Return the [x, y] coordinate for the center point of the cell that contains the specified text.  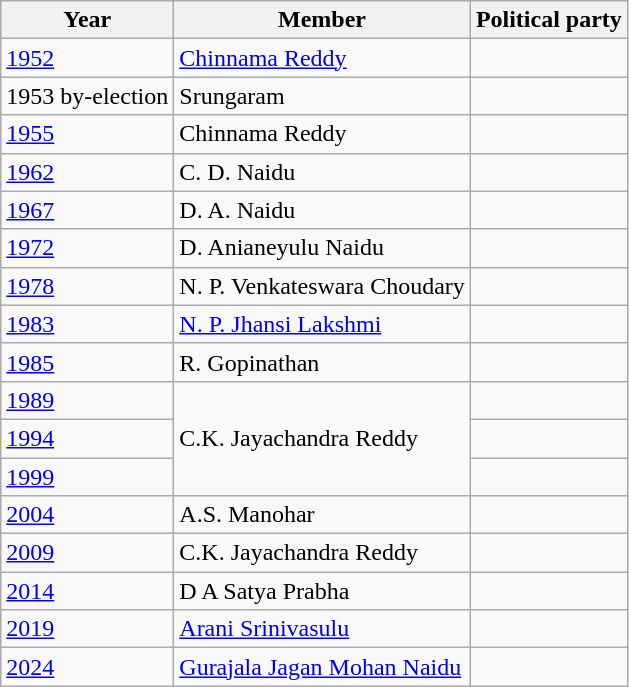
1955 [88, 134]
Political party [548, 20]
1952 [88, 58]
Arani Srinivasulu [322, 629]
1999 [88, 477]
1967 [88, 210]
1953 by-election [88, 96]
D. A. Naidu [322, 210]
Year [88, 20]
1978 [88, 286]
2024 [88, 667]
N. P. Jhansi Lakshmi [322, 324]
2004 [88, 515]
1962 [88, 172]
R. Gopinathan [322, 362]
N. P. Venkateswara Choudary [322, 286]
A.S. Manohar [322, 515]
1989 [88, 400]
1972 [88, 248]
D. Anianeyulu Naidu [322, 248]
Member [322, 20]
1994 [88, 438]
2014 [88, 591]
1985 [88, 362]
Gurajala Jagan Mohan Naidu [322, 667]
2019 [88, 629]
1983 [88, 324]
2009 [88, 553]
D A Satya Prabha [322, 591]
C. D. Naidu [322, 172]
Srungaram [322, 96]
